Return (x, y) of the center of cell containing provided text 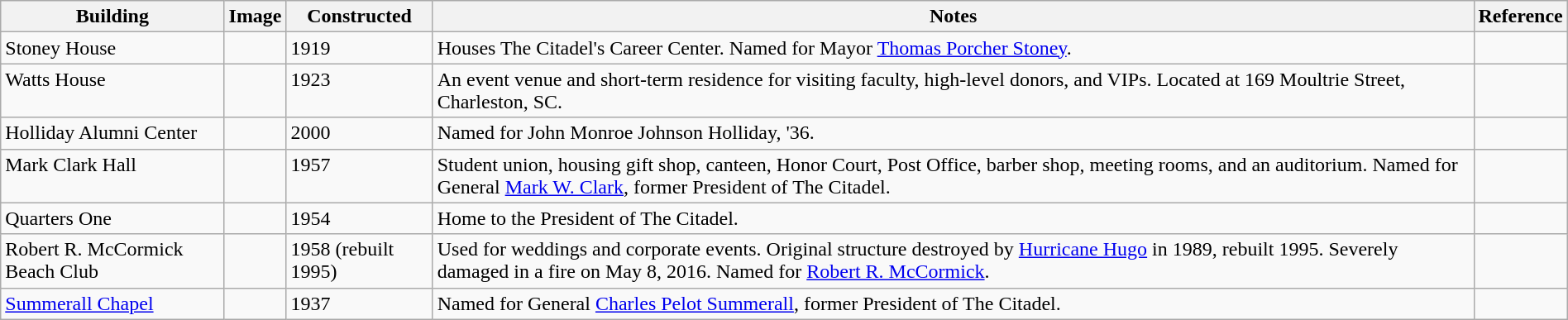
Image (255, 17)
Home to the President of The Citadel. (953, 218)
Named for John Monroe Johnson Holliday, '36. (953, 133)
Named for General Charles Pelot Summerall, former President of The Citadel. (953, 303)
1954 (359, 218)
1957 (359, 175)
Quarters One (112, 218)
2000 (359, 133)
Constructed (359, 17)
Reference (1520, 17)
1919 (359, 48)
Building (112, 17)
1923 (359, 91)
An event venue and short-term residence for visiting faculty, high-level donors, and VIPs. Located at 169 Moultrie Street, Charleston, SC. (953, 91)
Robert R. McCormick Beach Club (112, 261)
Watts House (112, 91)
Summerall Chapel (112, 303)
Notes (953, 17)
1958 (rebuilt 1995) (359, 261)
Mark Clark Hall (112, 175)
Houses The Citadel's Career Center. Named for Mayor Thomas Porcher Stoney. (953, 48)
Stoney House (112, 48)
Holliday Alumni Center (112, 133)
1937 (359, 303)
